Identify which cell holds the provided text, then report its (X, Y) central coordinate. 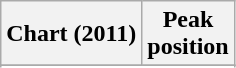
Chart (2011) (72, 34)
Peakposition (188, 34)
